Extract the (x, y) coordinate from the center of the cell holding the provided text.  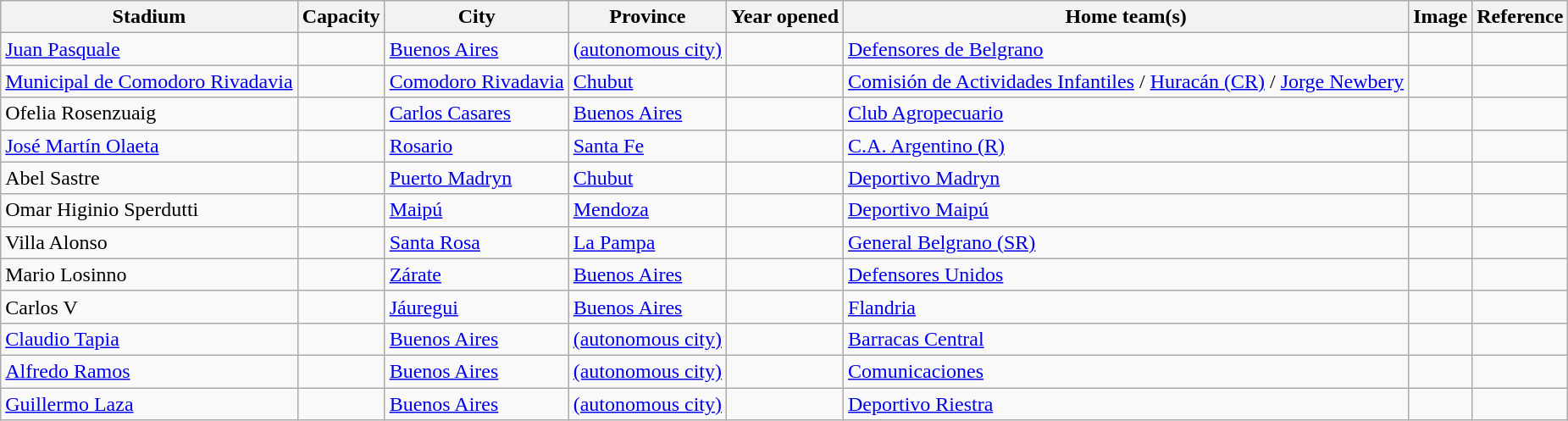
Mendoza (647, 210)
Zárate (476, 274)
Abel Sastre (149, 178)
Claudio Tapia (149, 339)
Deportivo Maipú (1127, 210)
Province (647, 17)
Alfredo Ramos (149, 371)
La Pampa (647, 242)
Image (1440, 17)
Year opened (785, 17)
Club Agropecuario (1127, 114)
Maipú (476, 210)
Carlos V (149, 307)
General Belgrano (SR) (1127, 242)
Comisión de Actividades Infantiles / Huracán (CR) / Jorge Newbery (1127, 81)
Comodoro Rivadavia (476, 81)
José Martín Olaeta (149, 146)
Rosario (476, 146)
Santa Fe (647, 146)
City (476, 17)
Santa Rosa (476, 242)
Barracas Central (1127, 339)
Omar Higinio Sperdutti (149, 210)
Flandria (1127, 307)
Juan Pasquale (149, 49)
Comunicaciones (1127, 371)
Mario Losinno (149, 274)
Stadium (149, 17)
Home team(s) (1127, 17)
Ofelia Rosenzuaig (149, 114)
Reference (1520, 17)
Jáuregui (476, 307)
Villa Alonso (149, 242)
Capacity (341, 17)
Carlos Casares (476, 114)
C.A. Argentino (R) (1127, 146)
Deportivo Riestra (1127, 404)
Defensores de Belgrano (1127, 49)
Defensores Unidos (1127, 274)
Deportivo Madryn (1127, 178)
Municipal de Comodoro Rivadavia (149, 81)
Guillermo Laza (149, 404)
Puerto Madryn (476, 178)
